Identify which cell holds the provided text, then report its (x, y) central coordinate. 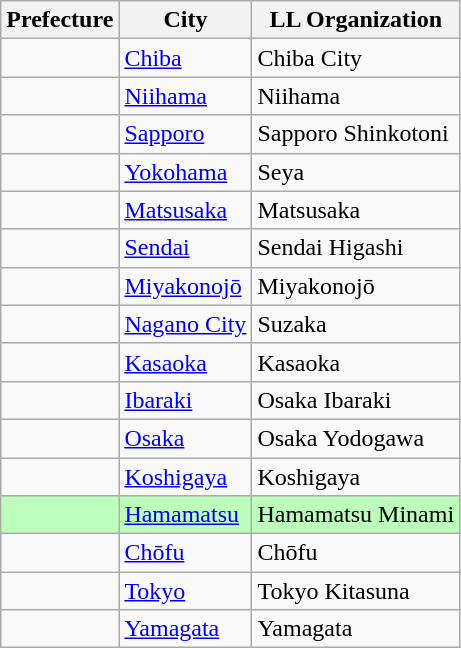
Hamamatsu (186, 515)
Chiba (186, 58)
Osaka Ibaraki (356, 400)
Yokohama (186, 172)
Osaka Yodogawa (356, 438)
LL Organization (356, 20)
Ibaraki (186, 400)
Osaka (186, 438)
Chiba City (356, 58)
Sapporo Shinkotoni (356, 134)
Tokyo Kitasuna (356, 591)
Sendai (186, 248)
Tokyo (186, 591)
Prefecture (60, 20)
Sendai Higashi (356, 248)
Hamamatsu Minami (356, 515)
Suzaka (356, 324)
Sapporo (186, 134)
Nagano City (186, 324)
Seya (356, 172)
City (186, 20)
